Detect which cell encompasses the target text, then output its (x, y) center coordinate. 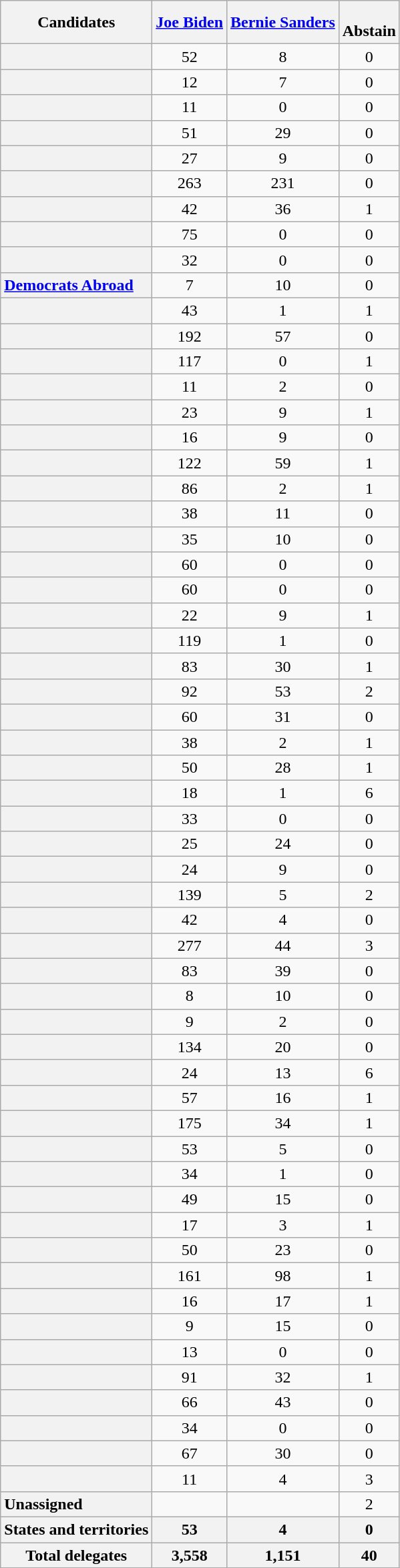
192 (190, 336)
35 (190, 539)
States and territories (76, 1529)
52 (190, 57)
22 (190, 615)
29 (283, 133)
Bernie Sanders (283, 23)
122 (190, 463)
119 (190, 641)
33 (190, 819)
75 (190, 234)
18 (190, 793)
Joe Biden (190, 23)
39 (283, 971)
92 (190, 691)
117 (190, 362)
49 (190, 1200)
161 (190, 1276)
51 (190, 133)
134 (190, 1047)
Democrats Abroad (76, 285)
3,558 (190, 1555)
44 (283, 945)
98 (283, 1276)
27 (190, 158)
277 (190, 945)
31 (283, 717)
59 (283, 463)
Unassigned (76, 1504)
36 (283, 209)
139 (190, 895)
67 (190, 1453)
12 (190, 82)
Candidates (76, 23)
175 (190, 1123)
91 (190, 1377)
Total delegates (76, 1555)
40 (369, 1555)
86 (190, 488)
Abstain (369, 23)
20 (283, 1047)
28 (283, 768)
66 (190, 1403)
1,151 (283, 1555)
25 (190, 844)
263 (190, 183)
231 (283, 183)
